Pinpoint the cell where the given text exists, returning its [X, Y] midpoint coordinate. 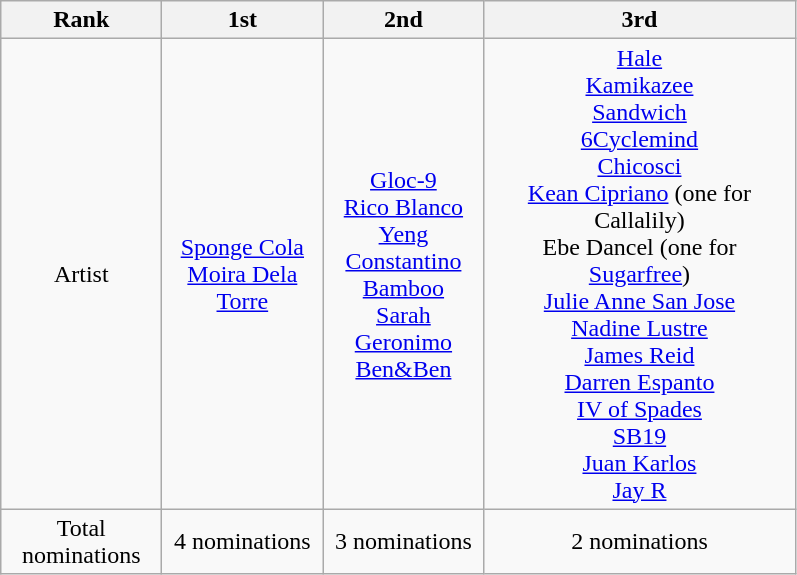
Total nominations [82, 542]
3 nominations [404, 542]
Artist [82, 274]
Gloc-9Rico BlancoYeng ConstantinoBambooSarah GeronimoBen&Ben [404, 274]
3rd [640, 20]
4 nominations [242, 542]
Rank [82, 20]
1st [242, 20]
Sponge ColaMoira Dela Torre [242, 274]
2 nominations [640, 542]
2nd [404, 20]
